Search for the cell housing the specified text and yield its (X, Y) center coordinate. 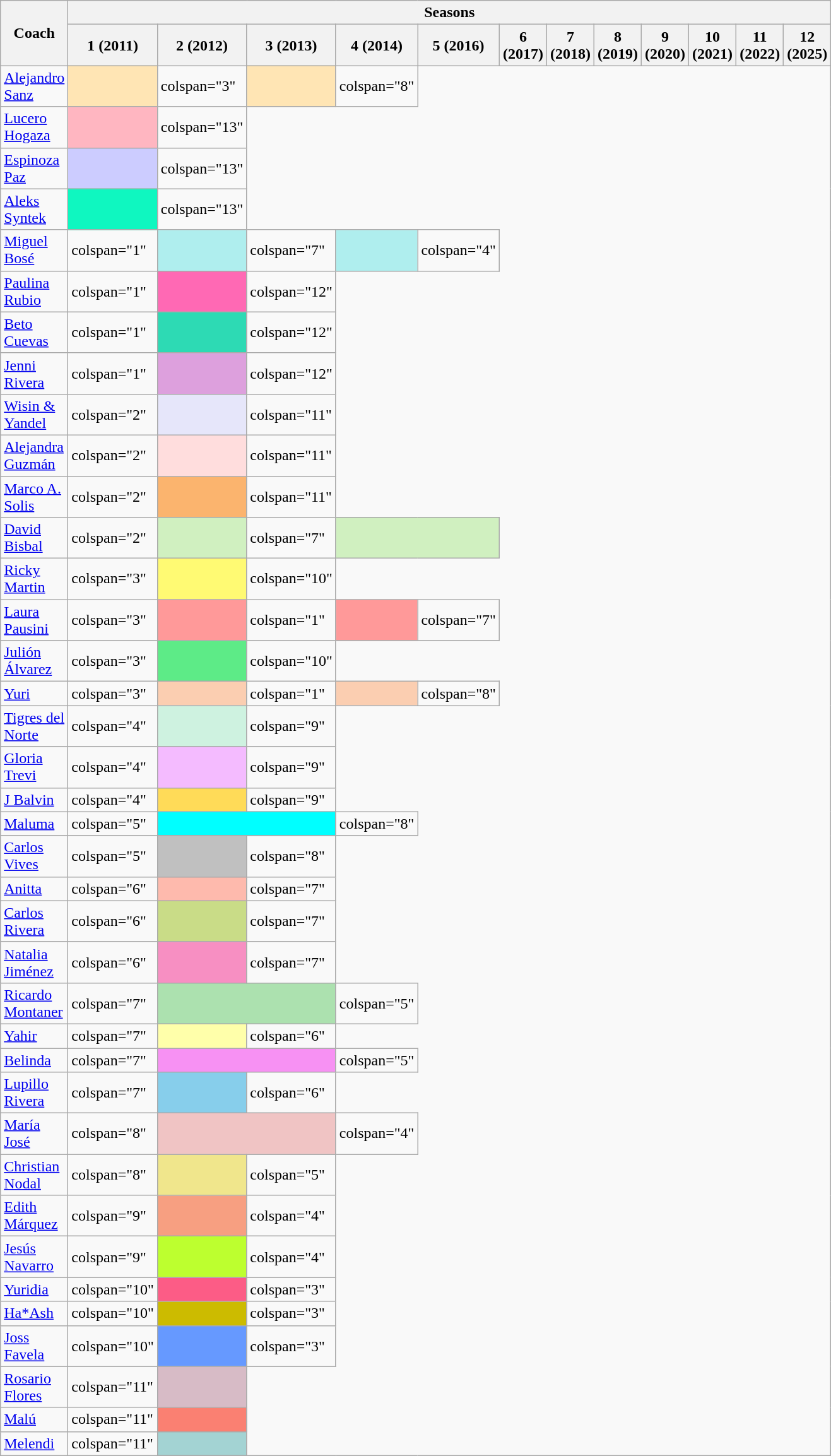
María José (34, 1133)
Belinda (34, 1060)
Beto Cuevas (34, 332)
Yahir (34, 1036)
Ricky Martin (34, 579)
Seasons (449, 13)
Alejandra Guzmán (34, 456)
Gloria Trevi (34, 767)
Lucero Hogaza (34, 127)
Laura Pausini (34, 620)
Jenni Rivera (34, 374)
Carlos Rivera (34, 921)
David Bisbal (34, 538)
7 (2018) (570, 45)
Rosario Flores (34, 1387)
Edith Márquez (34, 1216)
10 (2021) (713, 45)
6 (2017) (522, 45)
J Balvin (34, 800)
Maluma (34, 824)
Yuri (34, 694)
9 (2020) (665, 45)
Christian Nodal (34, 1175)
Ricardo Montaner (34, 1003)
Marco A. Solis (34, 496)
Carlos Vives (34, 856)
5 (2016) (459, 45)
Alejandro Sanz (34, 86)
Jesús Navarro (34, 1257)
Julión Álvarez (34, 661)
2 (2012) (202, 45)
Wisin & Yandel (34, 414)
Ha*Ash (34, 1313)
12 (2025) (808, 45)
3 (2013) (292, 45)
8 (2019) (617, 45)
Yuridia (34, 1289)
Coach (34, 33)
Tigres del Norte (34, 726)
Joss Favela (34, 1346)
Melendi (34, 1443)
Miguel Bosé (34, 250)
Lupillo Rivera (34, 1093)
11 (2022) (760, 45)
Malú (34, 1419)
Espinoza Paz (34, 168)
1 (2011) (113, 45)
Aleks Syntek (34, 210)
Paulina Rubio (34, 292)
Natalia Jiménez (34, 962)
Anitta (34, 889)
4 (2014) (377, 45)
